Provide the (X, Y) coordinate of the cell's center where the given text is located.  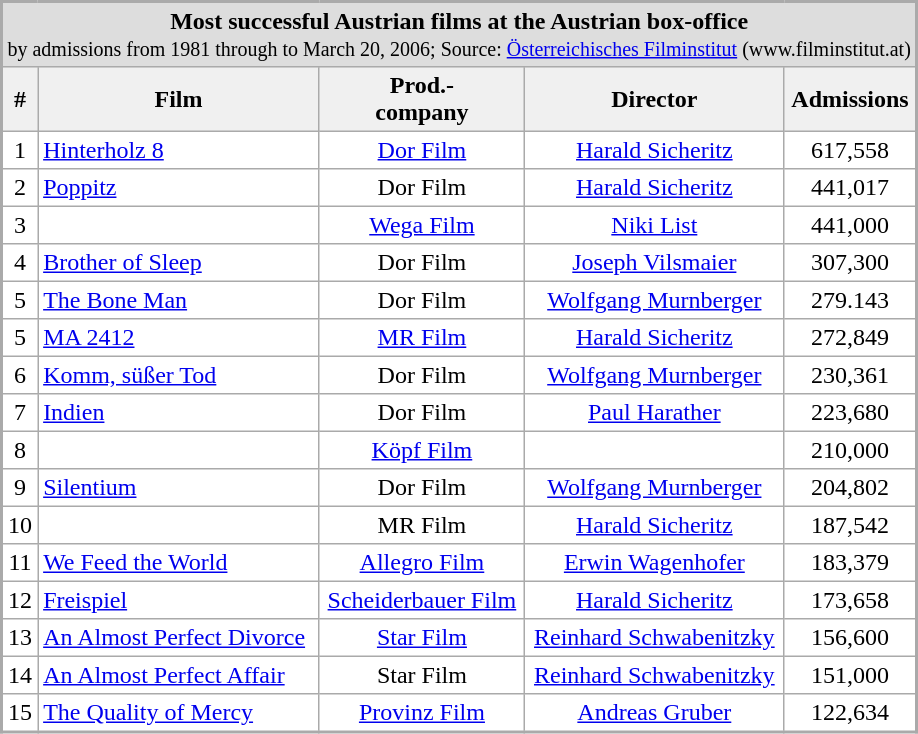
MA 2412 (178, 338)
Film (178, 99)
10 (20, 525)
307,300 (850, 263)
Prod.-company (422, 99)
6 (20, 375)
Köpf Film (422, 450)
279.143 (850, 300)
Poppitz (178, 188)
187,542 (850, 525)
223,680 (850, 413)
Wega Film (422, 225)
617,558 (850, 150)
13 (20, 638)
173,658 (850, 600)
1 (20, 150)
204,802 (850, 488)
7 (20, 413)
Admissions (850, 99)
Freispiel (178, 600)
Brother of Sleep (178, 263)
156,600 (850, 638)
Silentium (178, 488)
Allegro Film (422, 563)
441,000 (850, 225)
9 (20, 488)
14 (20, 675)
2 (20, 188)
Paul Harather (654, 413)
122,634 (850, 713)
An Almost Perfect Affair (178, 675)
The Bone Man (178, 300)
Director (654, 99)
An Almost Perfect Divorce (178, 638)
210,000 (850, 450)
Komm, süßer Tod (178, 375)
Joseph Vilsmaier (654, 263)
11 (20, 563)
The Quality of Mercy (178, 713)
12 (20, 600)
Erwin Wagenhofer (654, 563)
272,849 (850, 338)
151,000 (850, 675)
15 (20, 713)
3 (20, 225)
Indien (178, 413)
We Feed the World (178, 563)
Provinz Film (422, 713)
Niki List (654, 225)
Scheiderbauer Film (422, 600)
230,361 (850, 375)
8 (20, 450)
Hinterholz 8 (178, 150)
183,379 (850, 563)
# (20, 99)
Andreas Gruber (654, 713)
4 (20, 263)
441,017 (850, 188)
